Output the (x, y) coordinate of the center of the cell containing the given text.  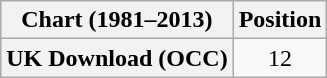
Chart (1981–2013) (117, 20)
UK Download (OCC) (117, 58)
Position (280, 20)
12 (280, 58)
